Return [X, Y] of the center of cell containing provided text 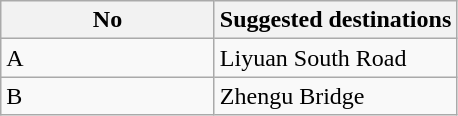
Liyuan South Road [335, 58]
Suggested destinations [335, 20]
A [108, 58]
Zhengu Bridge [335, 96]
B [108, 96]
No [108, 20]
